Capture the cell that displays the provided text and extract its [x, y] central coordinate. 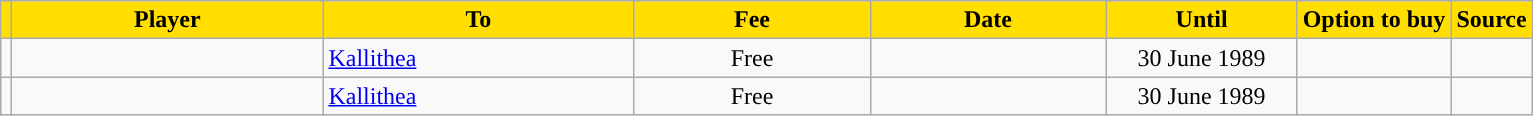
Source [1492, 20]
Date [988, 20]
Until [1202, 20]
To [478, 20]
Option to buy [1374, 20]
Fee [752, 20]
Player [168, 20]
